Pinpoint the cell where the given text exists, returning its [x, y] midpoint coordinate. 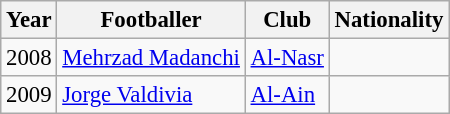
Jorge Valdivia [151, 95]
2008 [29, 58]
Club [287, 20]
Nationality [388, 20]
Al-Ain [287, 95]
Mehrzad Madanchi [151, 58]
Footballer [151, 20]
Al-Nasr [287, 58]
Year [29, 20]
2009 [29, 95]
